Search for the cell housing the specified text and yield its [x, y] center coordinate. 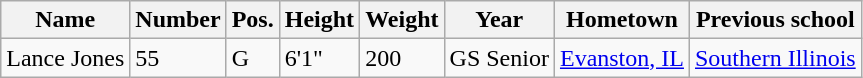
Evanston, IL [622, 58]
G [252, 58]
Hometown [622, 20]
GS Senior [499, 58]
Lance Jones [66, 58]
6'1" [319, 58]
Height [319, 20]
Year [499, 20]
200 [402, 58]
Weight [402, 20]
Southern Illinois [775, 58]
Number [178, 20]
Previous school [775, 20]
Name [66, 20]
55 [178, 58]
Pos. [252, 20]
